Find where the given text appears and provide that cell's center as (X, Y) coordinate. 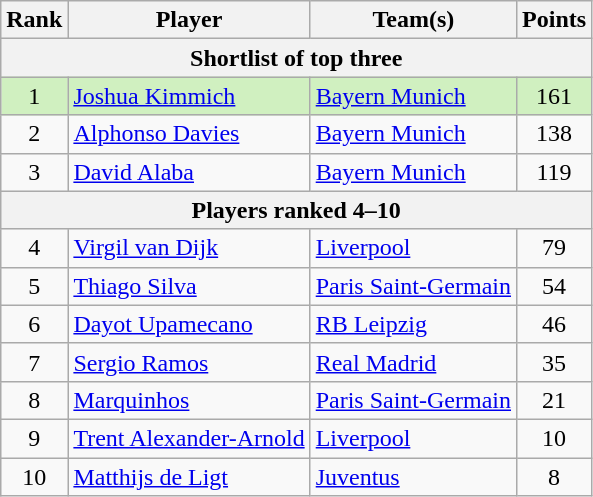
119 (554, 172)
Player (189, 20)
Marquinhos (189, 400)
79 (554, 248)
Thiago Silva (189, 286)
Real Madrid (413, 362)
RB Leipzig (413, 324)
Joshua Kimmich (189, 96)
21 (554, 400)
138 (554, 134)
Dayot Upamecano (189, 324)
6 (34, 324)
Shortlist of top three (296, 58)
46 (554, 324)
Sergio Ramos (189, 362)
Players ranked 4–10 (296, 210)
2 (34, 134)
Virgil van Dijk (189, 248)
3 (34, 172)
Alphonso Davies (189, 134)
David Alaba (189, 172)
Team(s) (413, 20)
5 (34, 286)
7 (34, 362)
Rank (34, 20)
Juventus (413, 477)
Trent Alexander-Arnold (189, 438)
9 (34, 438)
Points (554, 20)
35 (554, 362)
1 (34, 96)
161 (554, 96)
4 (34, 248)
Matthijs de Ligt (189, 477)
54 (554, 286)
